Determine the [x, y] coordinate at the center of the cell enclosing the given text.  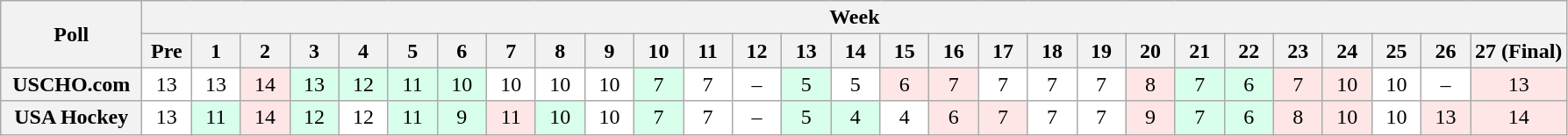
1 [216, 51]
25 [1396, 51]
22 [1249, 51]
3 [314, 51]
24 [1347, 51]
27 (Final) [1519, 51]
Poll [72, 34]
Week [855, 18]
USA Hockey [72, 118]
16 [954, 51]
19 [1101, 51]
26 [1445, 51]
15 [905, 51]
USCHO.com [72, 84]
2 [265, 51]
20 [1150, 51]
18 [1052, 51]
21 [1199, 51]
23 [1298, 51]
17 [1003, 51]
Pre [167, 51]
